Return [X, Y] of the center of cell containing provided text 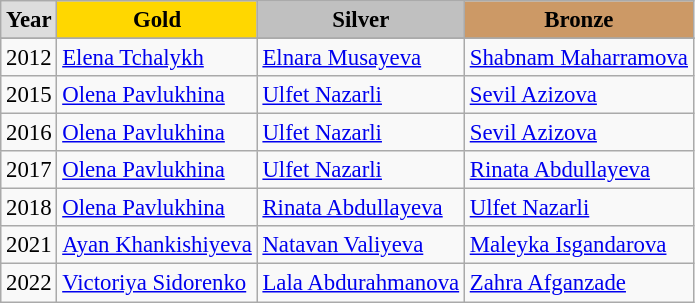
Gold [157, 20]
Lala Abdurahmanova [360, 283]
2018 [29, 208]
2021 [29, 245]
Maleyka Isgandarova [578, 245]
2016 [29, 133]
Zahra Afganzade [578, 283]
Shabnam Maharramova [578, 58]
2017 [29, 170]
2012 [29, 58]
Year [29, 20]
Bronze [578, 20]
2015 [29, 95]
Victoriya Sidorenko [157, 283]
Natavan Valiyeva [360, 245]
Elnara Musayeva [360, 58]
Silver [360, 20]
2022 [29, 283]
Elena Tchalykh [157, 58]
Ayan Khankishiyeva [157, 245]
